Pinpoint the cell where the given text exists, returning its [x, y] midpoint coordinate. 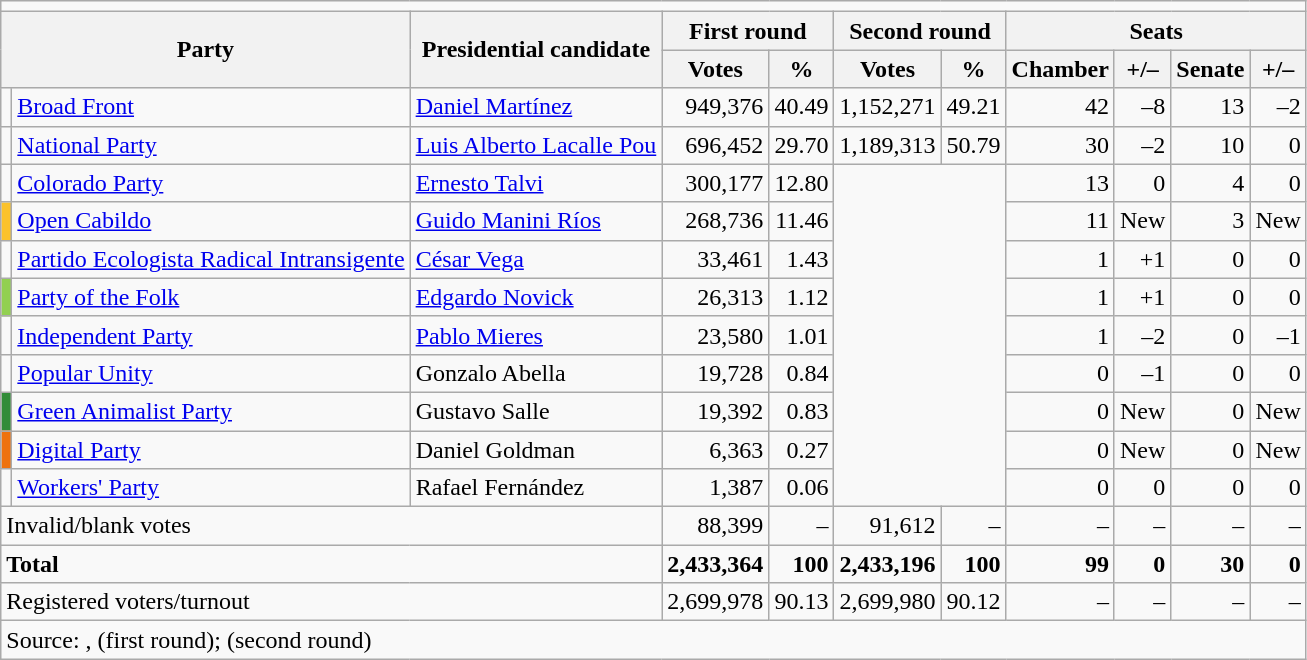
Guido Manini Ríos [536, 221]
Total [332, 564]
6,363 [716, 449]
Broad Front [211, 107]
Invalid/blank votes [332, 526]
–8 [1142, 107]
Luis Alberto Lacalle Pou [536, 145]
Green Animalist Party [211, 411]
0.83 [802, 411]
3 [1210, 221]
268,736 [716, 221]
Digital Party [211, 449]
26,313 [716, 297]
Rafael Fernández [536, 488]
33,461 [716, 259]
Seats [1156, 31]
50.79 [974, 145]
1.01 [802, 335]
Daniel Goldman [536, 449]
90.13 [802, 602]
0.27 [802, 449]
10 [1210, 145]
1.43 [802, 259]
Daniel Martínez [536, 107]
88,399 [716, 526]
1.12 [802, 297]
Independent Party [211, 335]
Gonzalo Abella [536, 373]
11.46 [802, 221]
Partido Ecologista Radical Intransigente [211, 259]
23,580 [716, 335]
Party [206, 50]
Ernesto Talvi [536, 183]
29.70 [802, 145]
2,433,196 [888, 564]
12.80 [802, 183]
19,728 [716, 373]
1,152,271 [888, 107]
Popular Unity [211, 373]
Presidential candidate [536, 50]
949,376 [716, 107]
300,177 [716, 183]
696,452 [716, 145]
4 [1210, 183]
2,699,978 [716, 602]
Second round [920, 31]
National Party [211, 145]
90.12 [974, 602]
Registered voters/turnout [332, 602]
49.21 [974, 107]
91,612 [888, 526]
Open Cabildo [211, 221]
19,392 [716, 411]
Party of the Folk [211, 297]
40.49 [802, 107]
2,699,980 [888, 602]
0.84 [802, 373]
Workers' Party [211, 488]
1,387 [716, 488]
César Vega [536, 259]
42 [1060, 107]
11 [1060, 221]
0.06 [802, 488]
Edgardo Novick [536, 297]
1,189,313 [888, 145]
First round [748, 31]
Source: , (first round); (second round) [654, 640]
Senate [1210, 69]
Gustavo Salle [536, 411]
Chamber [1060, 69]
99 [1060, 564]
2,433,364 [716, 564]
Colorado Party [211, 183]
Pablo Mieres [536, 335]
